Determine the [X, Y] coordinate at the center of the cell enclosing the given text.  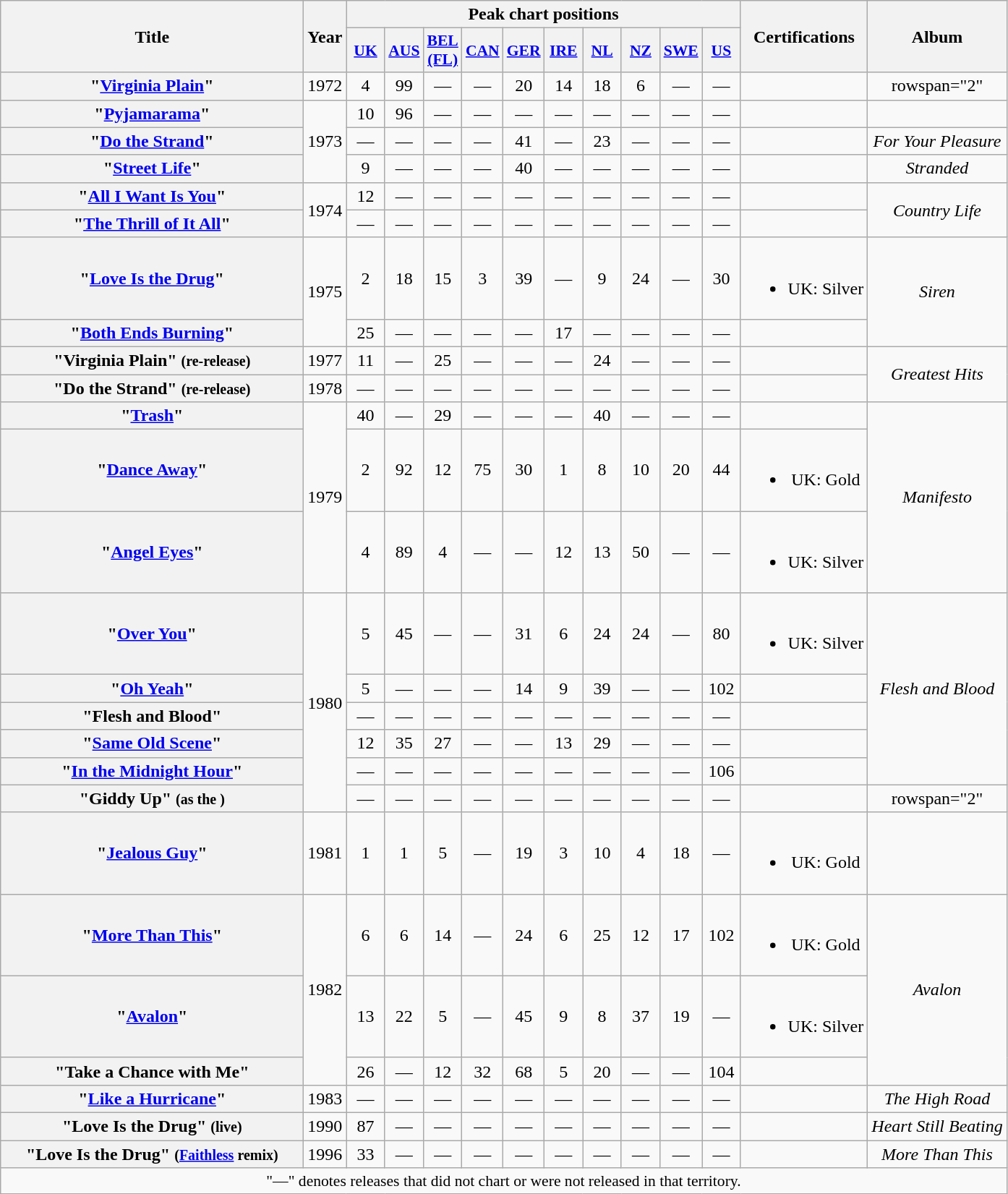
"Oh Yeah" [152, 688]
"Same Old Scene" [152, 743]
"Over You" [152, 634]
"Giddy Up" (as the ) [152, 798]
"Street Life" [152, 169]
23 [602, 141]
"Trash" [152, 416]
"All I Want Is You" [152, 196]
75 [483, 470]
99 [403, 86]
GER [524, 51]
"Pyjamarama" [152, 114]
Manifesto [937, 498]
1983 [325, 1099]
"Love Is the Drug" (Faithless remix) [152, 1154]
"More Than This" [152, 934]
31 [524, 634]
"Love Is the Drug" (live) [152, 1126]
1975 [325, 292]
"Like a Hurricane" [152, 1099]
"Love Is the Drug" [152, 278]
89 [403, 553]
26 [366, 1071]
"Both Ends Burning" [152, 333]
SWE [681, 51]
68 [524, 1071]
44 [722, 470]
1979 [325, 498]
Stranded [937, 169]
Title [152, 36]
1981 [325, 853]
1996 [325, 1154]
1980 [325, 703]
104 [722, 1071]
Year [325, 36]
IRE [564, 51]
1978 [325, 388]
1972 [325, 86]
UK [366, 51]
11 [366, 360]
50 [641, 553]
More Than This [937, 1154]
"Do the Strand" [152, 141]
1973 [325, 141]
"Avalon" [152, 1017]
80 [722, 634]
"Angel Eyes" [152, 553]
Country Life [937, 210]
AUS [403, 51]
Flesh and Blood [937, 688]
35 [403, 743]
"Dance Away" [152, 470]
41 [524, 141]
Avalon [937, 989]
"Virginia Plain" [152, 86]
Certifications [804, 36]
Heart Still Beating [937, 1126]
1974 [325, 210]
For Your Pleasure [937, 141]
27 [443, 743]
Peak chart positions [544, 14]
96 [403, 114]
NZ [641, 51]
32 [483, 1071]
22 [403, 1017]
106 [722, 771]
US [722, 51]
"In the Midnight Hour" [152, 771]
Album [937, 36]
1990 [325, 1126]
"Do the Strand" (re-release) [152, 388]
"Flesh and Blood" [152, 716]
15 [443, 278]
33 [366, 1154]
"Jealous Guy" [152, 853]
"—" denotes releases that did not chart or were not released in that territory. [503, 1181]
37 [641, 1017]
92 [403, 470]
1982 [325, 989]
The High Road [937, 1099]
NL [602, 51]
1977 [325, 360]
"Take a Chance with Me" [152, 1071]
CAN [483, 51]
"Virginia Plain" (re-release) [152, 360]
Siren [937, 292]
"The Thrill of It All" [152, 223]
Greatest Hits [937, 374]
BEL(FL) [443, 51]
87 [366, 1126]
